Locate the cell with the specified text and output its (X, Y) center coordinate. 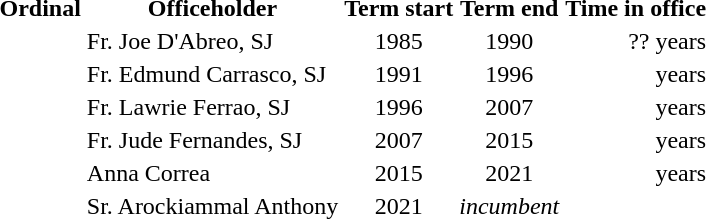
Fr. Joe D'Abreo, SJ (212, 41)
1990 (510, 41)
1985 (399, 41)
Fr. Edmund Carrasco, SJ (212, 74)
2021 (510, 173)
Anna Correa (212, 173)
1991 (399, 74)
Fr. Jude Fernandes, SJ (212, 140)
Fr. Lawrie Ferrao, SJ (212, 107)
